Return the [x, y] coordinate for the center point of the cell that contains the specified text.  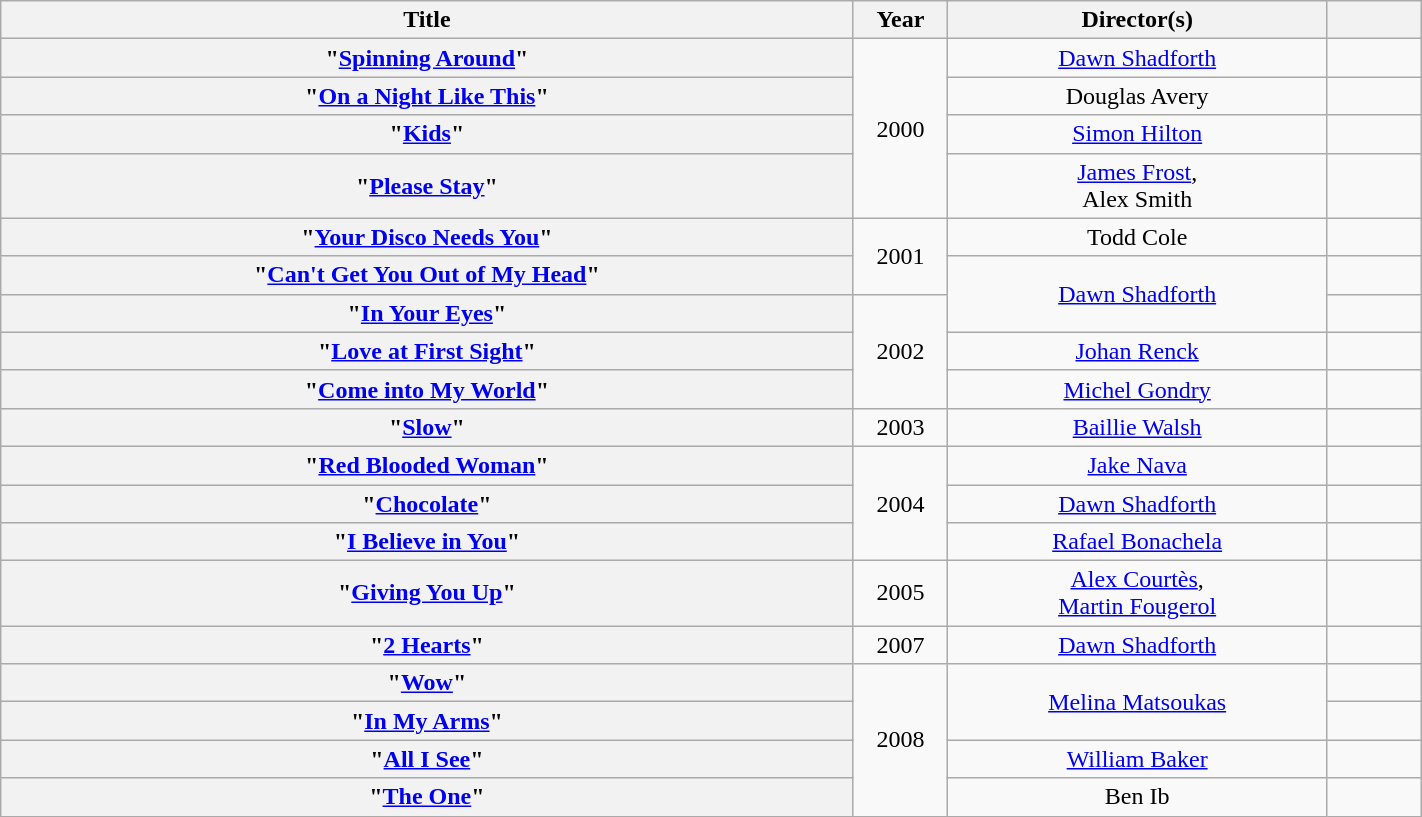
2000 [900, 128]
"Chocolate" [427, 503]
"Slow" [427, 427]
Rafael Bonachela [1138, 542]
"Please Stay" [427, 186]
Simon Hilton [1138, 134]
2003 [900, 427]
2007 [900, 645]
"On a Night Like This" [427, 96]
"Spinning Around" [427, 58]
Ben Ib [1138, 797]
James Frost,Alex Smith [1138, 186]
Todd Cole [1138, 237]
William Baker [1138, 759]
"In Your Eyes" [427, 313]
Director(s) [1138, 20]
"Wow" [427, 683]
"All I See" [427, 759]
Alex Courtès,Martin Fougerol [1138, 594]
"I Believe in You" [427, 542]
Michel Gondry [1138, 389]
Jake Nava [1138, 465]
2005 [900, 594]
"Love at First Sight" [427, 351]
2008 [900, 740]
Johan Renck [1138, 351]
"Come into My World" [427, 389]
Douglas Avery [1138, 96]
Melina Matsoukas [1138, 702]
"The One" [427, 797]
"In My Arms" [427, 721]
"Kids" [427, 134]
"2 Hearts" [427, 645]
2002 [900, 351]
2004 [900, 503]
"Red Blooded Woman" [427, 465]
"Your Disco Needs You" [427, 237]
Title [427, 20]
"Giving You Up" [427, 594]
"Can't Get You Out of My Head" [427, 275]
Year [900, 20]
2001 [900, 256]
Baillie Walsh [1138, 427]
